Identify which cell holds the provided text, then report its [x, y] central coordinate. 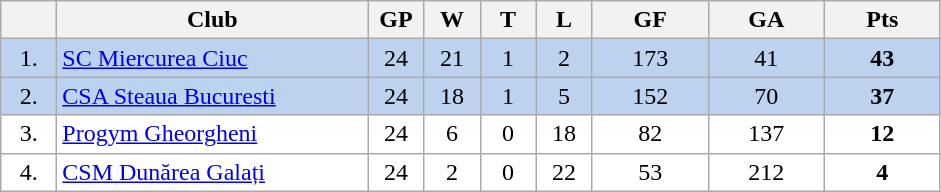
W [452, 20]
Pts [882, 20]
212 [766, 172]
53 [650, 172]
70 [766, 96]
4 [882, 172]
173 [650, 58]
22 [564, 172]
4. [29, 172]
41 [766, 58]
GA [766, 20]
37 [882, 96]
43 [882, 58]
152 [650, 96]
CSA Steaua Bucuresti [212, 96]
1. [29, 58]
GP [396, 20]
2. [29, 96]
5 [564, 96]
82 [650, 134]
Progym Gheorgheni [212, 134]
CSM Dunărea Galați [212, 172]
GF [650, 20]
12 [882, 134]
SC Miercurea Ciuc [212, 58]
T [508, 20]
L [564, 20]
21 [452, 58]
137 [766, 134]
3. [29, 134]
Club [212, 20]
6 [452, 134]
